Locate the cell with the specified text and output its [x, y] center coordinate. 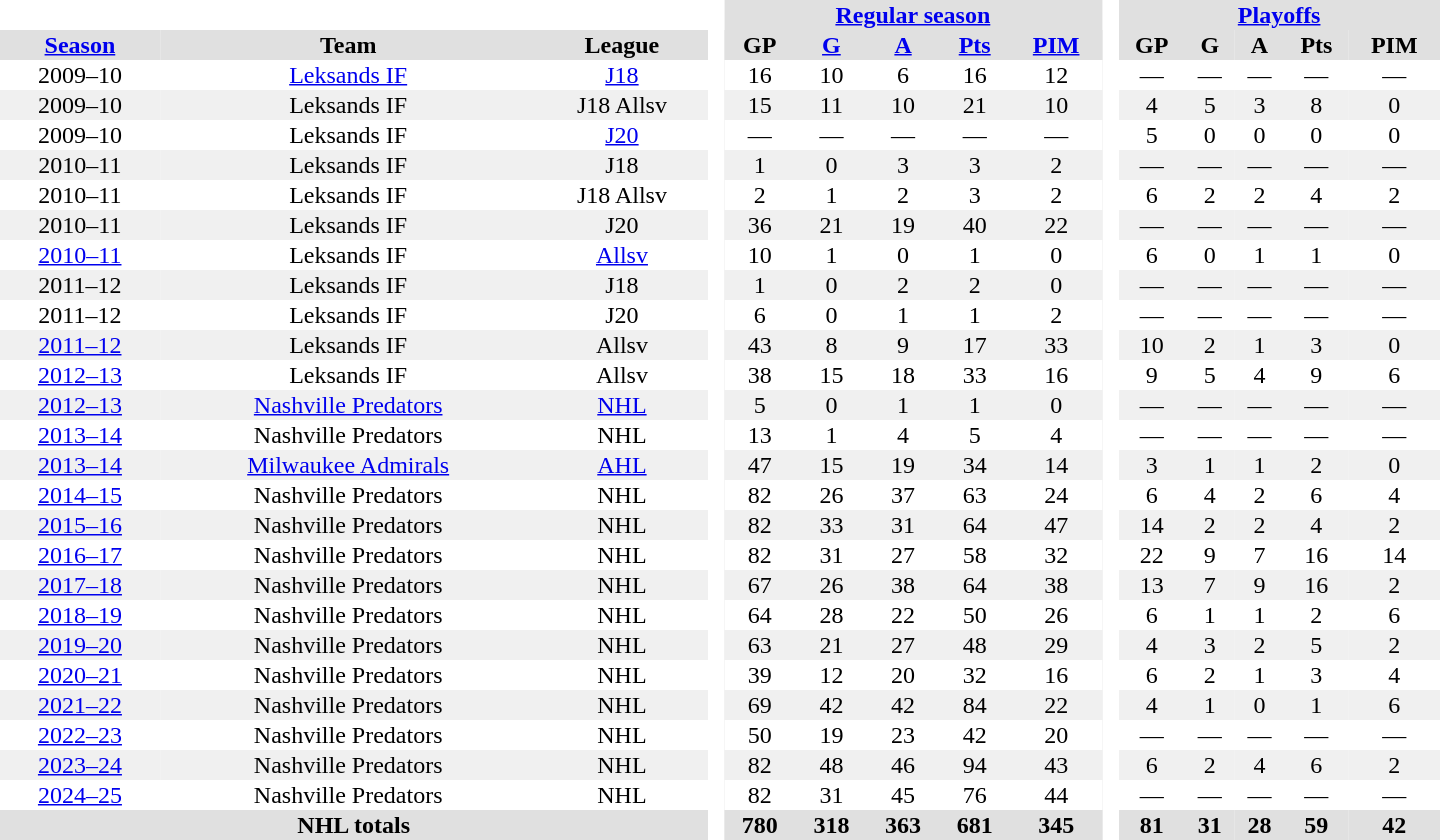
2019–20 [80, 645]
29 [1056, 645]
69 [760, 705]
59 [1316, 825]
345 [1056, 825]
681 [975, 825]
36 [760, 225]
2024–25 [80, 795]
780 [760, 825]
Milwaukee Admirals [348, 465]
2014–15 [80, 495]
67 [760, 585]
2015–16 [80, 525]
94 [975, 765]
46 [903, 765]
44 [1056, 795]
NHL totals [354, 825]
Team [348, 45]
34 [975, 465]
39 [760, 675]
18 [903, 375]
2016–17 [80, 555]
2021–22 [80, 705]
23 [903, 735]
AHL [622, 465]
363 [903, 825]
17 [975, 345]
2018–19 [80, 615]
76 [975, 795]
League [622, 45]
Season [80, 45]
318 [832, 825]
2017–18 [80, 585]
45 [903, 795]
81 [1152, 825]
Regular season [913, 15]
Playoffs [1279, 15]
11 [832, 105]
2022–23 [80, 735]
37 [903, 495]
2020–21 [80, 675]
84 [975, 705]
2023–24 [80, 765]
40 [975, 225]
24 [1056, 495]
58 [975, 555]
